Detect which cell encompasses the target text, then output its [X, Y] center coordinate. 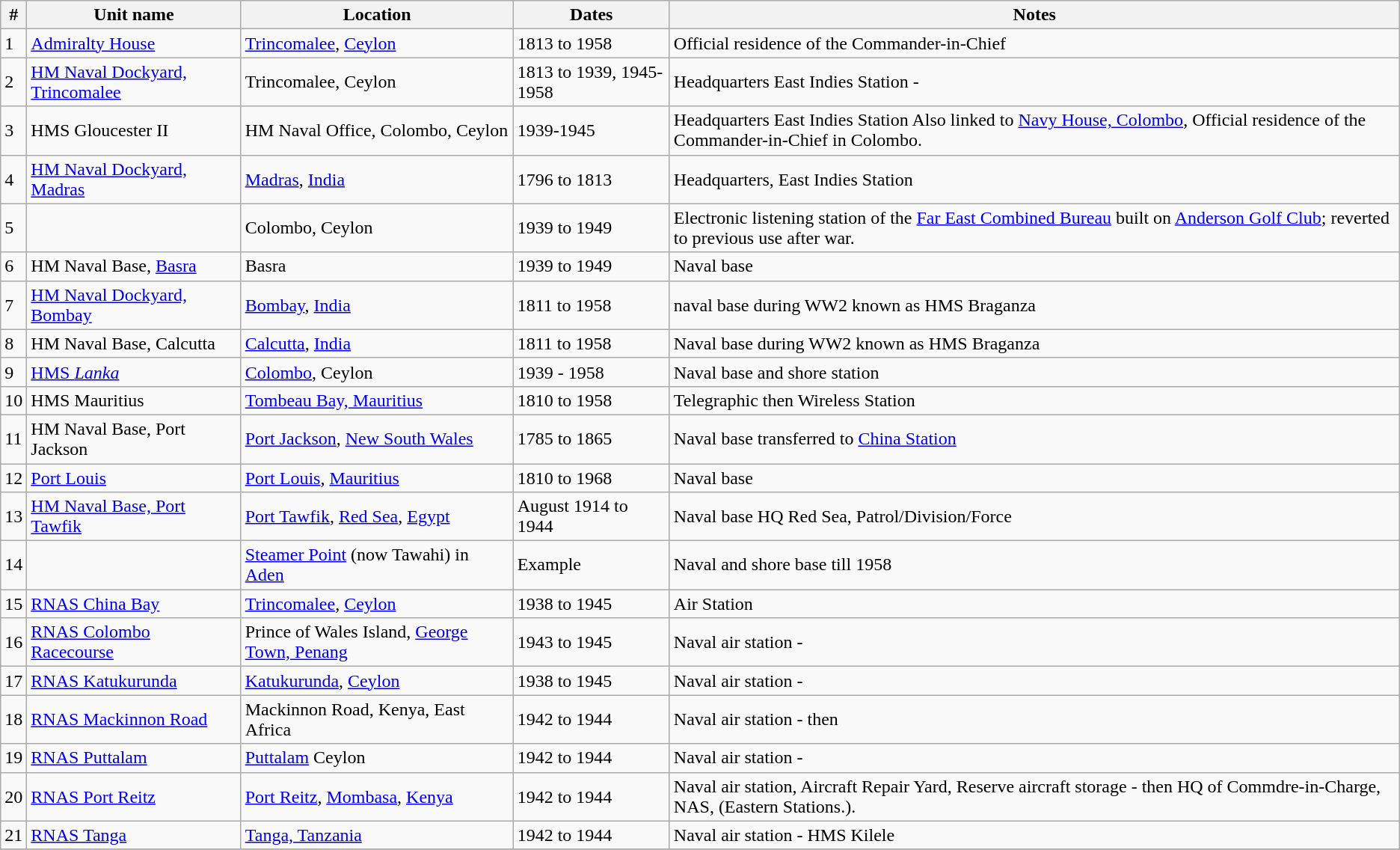
Calcutta, India [377, 343]
8 [13, 343]
Basra [377, 266]
HM Naval Dockyard, Bombay [134, 305]
1810 to 1968 [591, 478]
Steamer Point (now Tawahi) in Aden [377, 566]
HM Naval Dockyard, Madras [134, 180]
August 1914 to 1944 [591, 516]
Location [377, 15]
1810 to 1958 [591, 400]
RNAS Colombo Racecourse [134, 642]
Telegraphic then Wireless Station [1034, 400]
2 [13, 82]
1939-1945 [591, 130]
5 [13, 227]
HM Naval Office, Colombo, Ceylon [377, 130]
19 [13, 758]
RNAS Port Reitz [134, 796]
6 [13, 266]
Example [591, 566]
Madras, India [377, 180]
Unit name [134, 15]
1813 to 1958 [591, 43]
HM Naval Base, Calcutta [134, 343]
9 [13, 372]
Electronic listening station of the Far East Combined Bureau built on Anderson Golf Club; reverted to previous use after war. [1034, 227]
RNAS Mackinnon Road [134, 720]
Port Reitz, Mombasa, Kenya [377, 796]
1939 - 1958 [591, 372]
Bombay, India [377, 305]
Naval base during WW2 known as HMS Braganza [1034, 343]
Mackinnon Road, Kenya, East Africa [377, 720]
HMS Mauritius [134, 400]
17 [13, 681]
Headquarters, East Indies Station [1034, 180]
15 [13, 604]
Puttalam Ceylon [377, 758]
Port Louis, Mauritius [377, 478]
RNAS Tanga [134, 835]
Port Jackson, New South Wales [377, 438]
Naval air station - HMS Kilele [1034, 835]
3 [13, 130]
1796 to 1813 [591, 180]
20 [13, 796]
Naval air station - then [1034, 720]
Headquarters East Indies Station - [1034, 82]
10 [13, 400]
RNAS Katukurunda [134, 681]
12 [13, 478]
Naval base and shore station [1034, 372]
21 [13, 835]
16 [13, 642]
HM Naval Base, Basra [134, 266]
11 [13, 438]
13 [13, 516]
RNAS Puttalam [134, 758]
Headquarters East Indies Station Also linked to Navy House, Colombo, Official residence of the Commander-in-Chief in Colombo. [1034, 130]
HM Naval Base, Port Tawfik [134, 516]
1943 to 1945 [591, 642]
18 [13, 720]
HM Naval Base, Port Jackson [134, 438]
Katukurunda, Ceylon [377, 681]
naval base during WW2 known as HMS Braganza [1034, 305]
Notes [1034, 15]
14 [13, 566]
Naval base HQ Red Sea, Patrol/Division/Force [1034, 516]
Naval and shore base till 1958 [1034, 566]
Port Tawfik, Red Sea, Egypt [377, 516]
Tanga, Tanzania [377, 835]
1785 to 1865 [591, 438]
7 [13, 305]
Tombeau Bay, Mauritius [377, 400]
# [13, 15]
Dates [591, 15]
Naval air station, Aircraft Repair Yard, Reserve aircraft storage - then HQ of Commdre-in-Charge, NAS, (Eastern Stations.). [1034, 796]
HMS Lanka [134, 372]
Admiralty House [134, 43]
Official residence of the Commander-in-Chief [1034, 43]
Air Station [1034, 604]
Port Louis [134, 478]
4 [13, 180]
1 [13, 43]
HMS Gloucester II [134, 130]
RNAS China Bay [134, 604]
HM Naval Dockyard, Trincomalee [134, 82]
Naval base transferred to China Station [1034, 438]
1813 to 1939, 1945-1958 [591, 82]
Prince of Wales Island, George Town, Penang [377, 642]
